From the cell containing the given text, extract its center point as [X, Y] coordinate. 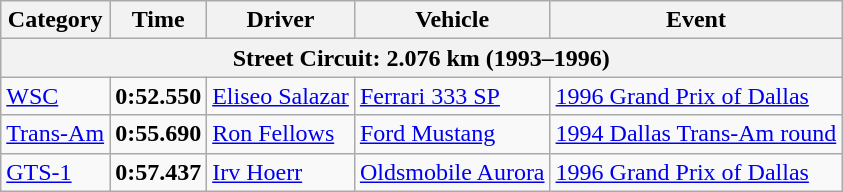
0:57.437 [158, 172]
1994 Dallas Trans-Am round [696, 134]
Time [158, 20]
Driver [281, 20]
Ferrari 333 SP [452, 96]
Vehicle [452, 20]
Category [56, 20]
Eliseo Salazar [281, 96]
Street Circuit: 2.076 km (1993–1996) [422, 58]
Irv Hoerr [281, 172]
WSC [56, 96]
GTS-1 [56, 172]
Event [696, 20]
Trans-Am [56, 134]
0:52.550 [158, 96]
Ron Fellows [281, 134]
Oldsmobile Aurora [452, 172]
Ford Mustang [452, 134]
0:55.690 [158, 134]
